Capture the cell that displays the provided text and extract its [x, y] central coordinate. 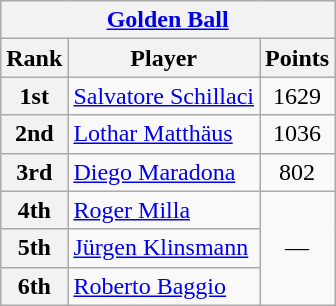
3rd [34, 172]
Golden Ball [168, 20]
Roberto Baggio [164, 286]
Rank [34, 58]
5th [34, 248]
— [298, 248]
Salvatore Schillaci [164, 96]
2nd [34, 134]
Roger Milla [164, 210]
4th [34, 210]
Diego Maradona [164, 172]
802 [298, 172]
1036 [298, 134]
6th [34, 286]
1st [34, 96]
Player [164, 58]
Lothar Matthäus [164, 134]
Points [298, 58]
Jürgen Klinsmann [164, 248]
1629 [298, 96]
